From the cell containing the given text, extract its center point as [X, Y] coordinate. 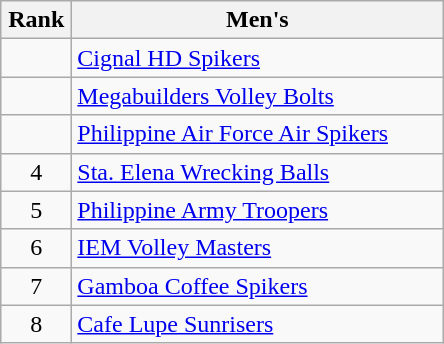
Philippine Air Force Air Spikers [258, 134]
Cafe Lupe Sunrisers [258, 324]
7 [36, 286]
IEM Volley Masters [258, 248]
Gamboa Coffee Spikers [258, 286]
4 [36, 172]
6 [36, 248]
Sta. Elena Wrecking Balls [258, 172]
Rank [36, 20]
Philippine Army Troopers [258, 210]
Cignal HD Spikers [258, 58]
Megabuilders Volley Bolts [258, 96]
5 [36, 210]
Men's [258, 20]
8 [36, 324]
